From the cell containing the given text, extract its center point as [X, Y] coordinate. 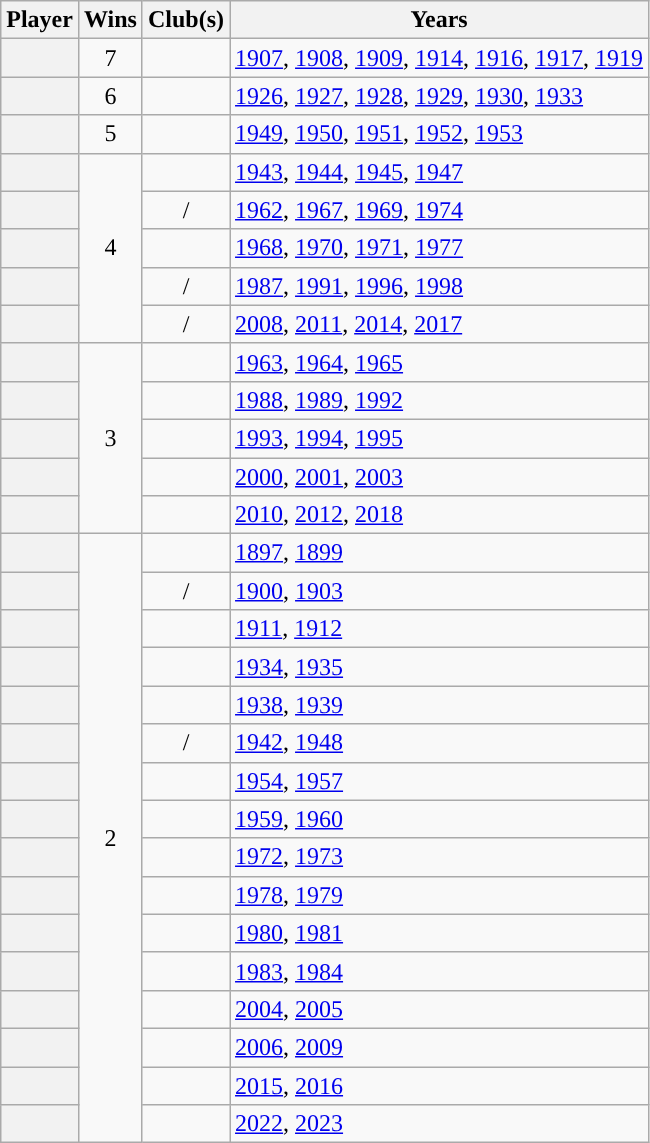
Wins [110, 20]
1942, 1948 [440, 743]
1968, 1970, 1971, 1977 [440, 248]
1907, 1908, 1909, 1914, 1916, 1917, 1919 [440, 58]
3 [110, 438]
1934, 1935 [440, 667]
7 [110, 58]
2006, 2009 [440, 1047]
1988, 1989, 1992 [440, 400]
1954, 1957 [440, 781]
1926, 1927, 1928, 1929, 1930, 1933 [440, 96]
6 [110, 96]
2010, 2012, 2018 [440, 515]
1938, 1939 [440, 705]
2008, 2011, 2014, 2017 [440, 324]
2022, 2023 [440, 1124]
2004, 2005 [440, 1009]
2015, 2016 [440, 1085]
2000, 2001, 2003 [440, 477]
Player [40, 20]
1949, 1950, 1951, 1952, 1953 [440, 134]
1980, 1981 [440, 933]
1987, 1991, 1996, 1998 [440, 286]
1962, 1967, 1969, 1974 [440, 210]
5 [110, 134]
1972, 1973 [440, 857]
1911, 1912 [440, 629]
1993, 1994, 1995 [440, 438]
Club(s) [186, 20]
1897, 1899 [440, 553]
1900, 1903 [440, 591]
2 [110, 838]
1963, 1964, 1965 [440, 362]
1959, 1960 [440, 819]
4 [110, 248]
1978, 1979 [440, 895]
Years [440, 20]
1943, 1944, 1945, 1947 [440, 172]
1983, 1984 [440, 971]
